For the text-containing cell, return its midpoint in (x, y) coordinate format. 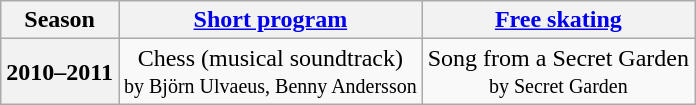
Song from a Secret Garden by Secret Garden (558, 72)
Free skating (558, 20)
Short program (270, 20)
Chess (musical soundtrack) by Björn Ulvaeus, Benny Andersson (270, 72)
Season (60, 20)
2010–2011 (60, 72)
